Provide the (x, y) coordinate of the cell's center where the given text is located.  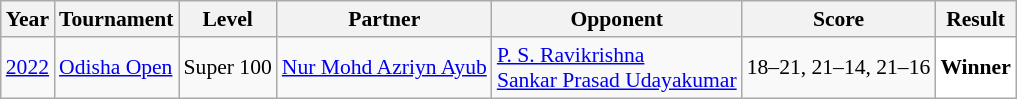
Super 100 (228, 68)
Partner (384, 19)
Odisha Open (116, 68)
Tournament (116, 19)
Opponent (617, 19)
Nur Mohd Azriyn Ayub (384, 68)
Year (28, 19)
Winner (976, 68)
Result (976, 19)
18–21, 21–14, 21–16 (839, 68)
P. S. Ravikrishna Sankar Prasad Udayakumar (617, 68)
Level (228, 19)
2022 (28, 68)
Score (839, 19)
